For the text-containing cell, return its midpoint in (X, Y) coordinate format. 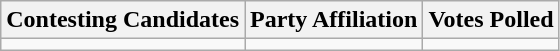
Contesting Candidates (123, 20)
Party Affiliation (334, 20)
Votes Polled (491, 20)
